Search for the cell housing the specified text and yield its [X, Y] center coordinate. 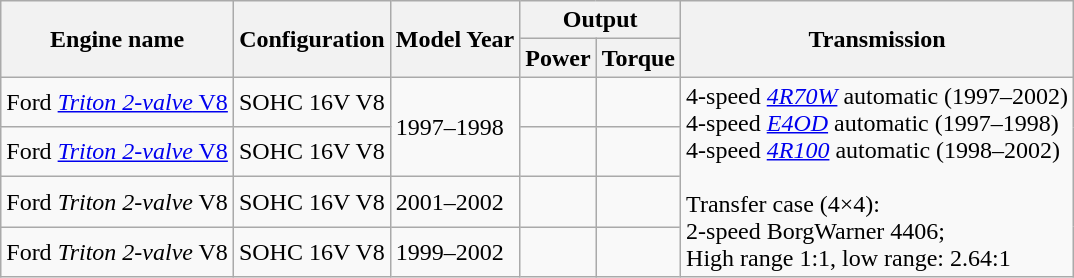
Output [600, 20]
Model Year [454, 39]
Power [558, 58]
2001–2002 [454, 202]
Transmission [878, 39]
1997–1998 [454, 127]
Configuration [312, 39]
Torque [638, 58]
1999–2002 [454, 252]
Engine name [118, 39]
